Provide the (x, y) coordinate of the cell's center where the given text is located.  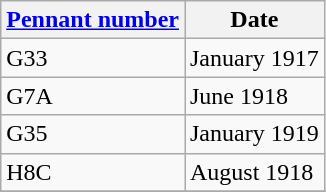
H8C (93, 172)
G35 (93, 134)
January 1917 (254, 58)
August 1918 (254, 172)
G33 (93, 58)
June 1918 (254, 96)
Pennant number (93, 20)
January 1919 (254, 134)
G7A (93, 96)
Date (254, 20)
